From the cell containing the given text, extract its center point as (X, Y) coordinate. 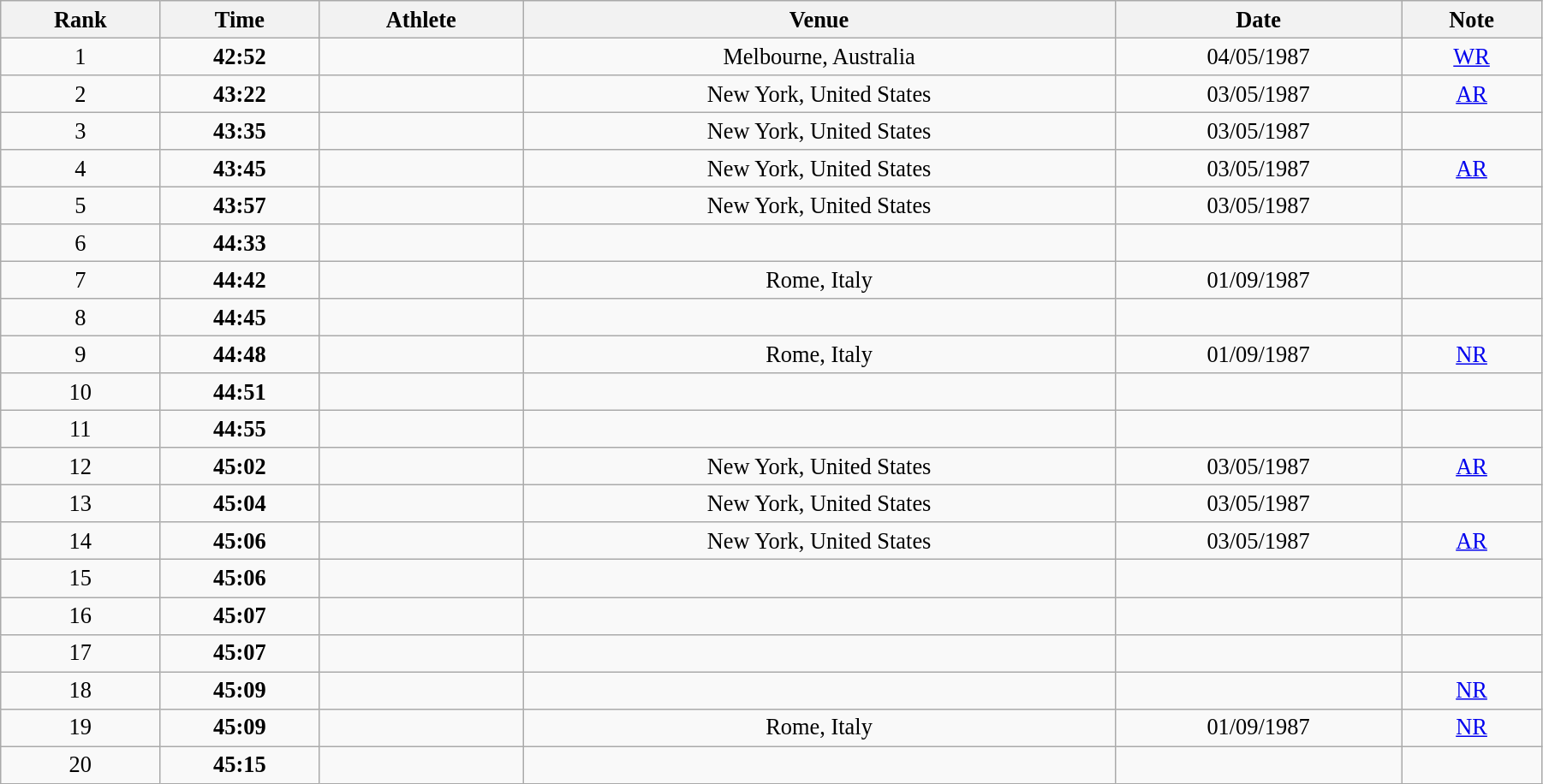
Note (1472, 19)
45:15 (240, 764)
7 (80, 280)
11 (80, 429)
44:45 (240, 318)
3 (80, 131)
44:42 (240, 280)
04/05/1987 (1258, 56)
42:52 (240, 56)
44:51 (240, 392)
WR (1472, 56)
14 (80, 541)
6 (80, 243)
Athlete (421, 19)
1 (80, 56)
44:55 (240, 429)
45:04 (240, 503)
8 (80, 318)
43:22 (240, 93)
17 (80, 653)
44:33 (240, 243)
Time (240, 19)
16 (80, 615)
44:48 (240, 354)
10 (80, 392)
45:02 (240, 466)
Melbourne, Australia (819, 56)
20 (80, 764)
15 (80, 579)
43:57 (240, 205)
43:35 (240, 131)
13 (80, 503)
18 (80, 690)
Date (1258, 19)
43:45 (240, 169)
5 (80, 205)
4 (80, 169)
9 (80, 354)
19 (80, 728)
2 (80, 93)
Venue (819, 19)
12 (80, 466)
Rank (80, 19)
